Determine the [X, Y] coordinate at the center of the cell enclosing the given text.  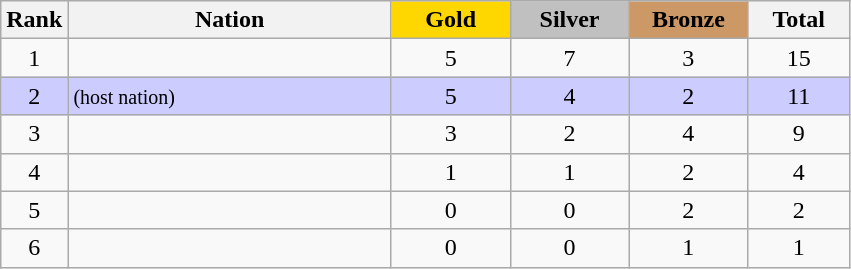
Nation [230, 20]
(host nation) [230, 96]
6 [34, 248]
Total [799, 20]
Bronze [688, 20]
Gold [450, 20]
Rank [34, 20]
7 [570, 58]
11 [799, 96]
15 [799, 58]
Silver [570, 20]
9 [799, 134]
